Search for the cell housing the specified text and yield its [X, Y] center coordinate. 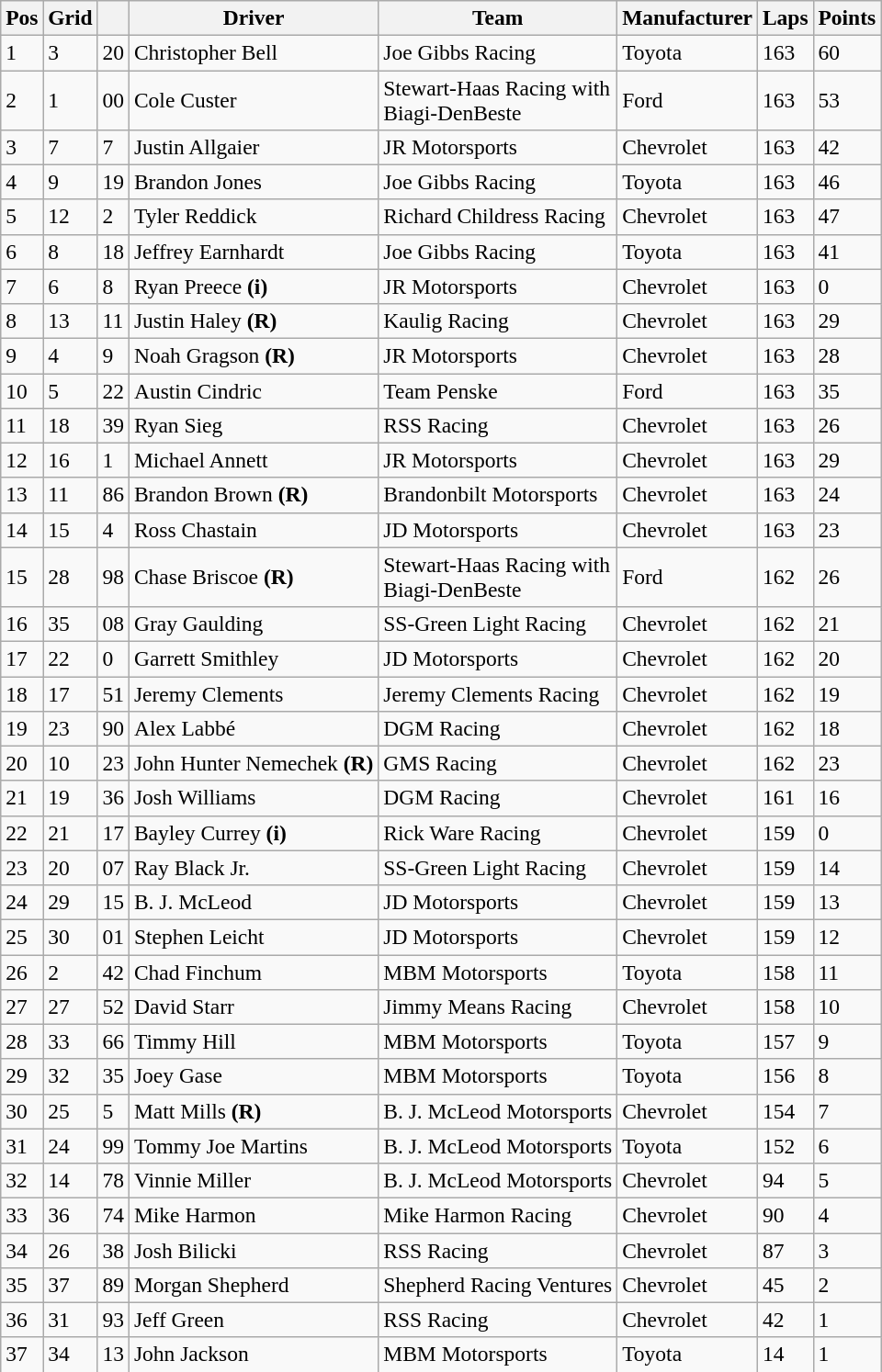
Ryan Sieg [254, 425]
Michael Annett [254, 460]
Shepherd Racing Ventures [498, 1285]
01 [113, 937]
Mike Harmon [254, 1215]
Ross Chastain [254, 530]
87 [785, 1250]
John Hunter Nemechek (R) [254, 763]
Bayley Currey (i) [254, 833]
B. J. McLeod [254, 902]
Brandon Jones [254, 182]
Jeffrey Earnhardt [254, 252]
Ray Black Jr. [254, 868]
94 [785, 1180]
Jeremy Clements [254, 693]
Jeremy Clements Racing [498, 693]
Jimmy Means Racing [498, 1007]
45 [785, 1285]
39 [113, 425]
Josh Williams [254, 798]
46 [847, 182]
53 [847, 99]
Laps [785, 17]
Josh Bilicki [254, 1250]
154 [785, 1111]
GMS Racing [498, 763]
156 [785, 1076]
Morgan Shepherd [254, 1285]
74 [113, 1215]
Kaulig Racing [498, 321]
Driver [254, 17]
Manufacturer [687, 17]
51 [113, 693]
Points [847, 17]
86 [113, 495]
Jeff Green [254, 1320]
Noah Gragson (R) [254, 355]
Gray Gaulding [254, 624]
152 [785, 1146]
Garrett Smithley [254, 658]
Brandonbilt Motorsports [498, 495]
Justin Allgaier [254, 147]
93 [113, 1320]
Team [498, 17]
Justin Haley (R) [254, 321]
161 [785, 798]
Timmy Hill [254, 1041]
Cole Custer [254, 99]
Austin Cindric [254, 390]
Chase Briscoe (R) [254, 577]
157 [785, 1041]
99 [113, 1146]
41 [847, 252]
Team Penske [498, 390]
08 [113, 624]
Christopher Bell [254, 52]
47 [847, 217]
Matt Mills (R) [254, 1111]
Brandon Brown (R) [254, 495]
Alex Labbé [254, 728]
Vinnie Miller [254, 1180]
89 [113, 1285]
David Starr [254, 1007]
07 [113, 868]
38 [113, 1250]
Ryan Preece (i) [254, 287]
Pos [22, 17]
Tyler Reddick [254, 217]
52 [113, 1007]
Joey Gase [254, 1076]
00 [113, 99]
Rick Ware Racing [498, 833]
98 [113, 577]
Grid [70, 17]
60 [847, 52]
Mike Harmon Racing [498, 1215]
66 [113, 1041]
Richard Childress Racing [498, 217]
Chad Finchum [254, 972]
Stephen Leicht [254, 937]
Tommy Joe Martins [254, 1146]
78 [113, 1180]
John Jackson [254, 1355]
